For the text-containing cell, return its midpoint in (X, Y) coordinate format. 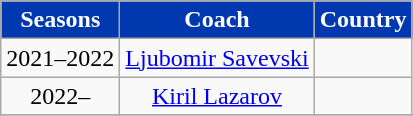
Kiril Lazarov (217, 96)
Ljubomir Savevski (217, 58)
Coach (217, 20)
2022– (60, 96)
Seasons (60, 20)
2021–2022 (60, 58)
Country (363, 20)
